From the cell containing the given text, extract its center point as (X, Y) coordinate. 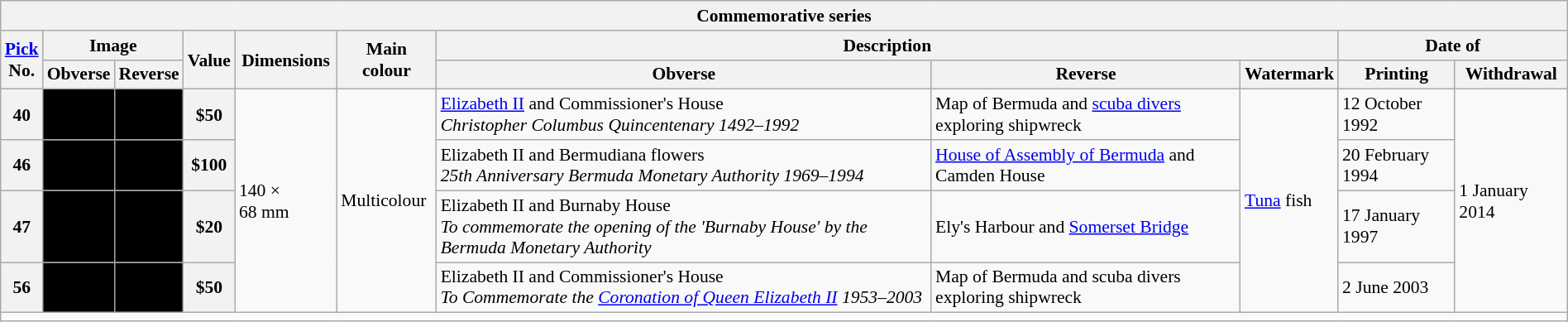
46 (22, 166)
20 February 1994 (1396, 166)
Elizabeth II and Commissioner's HouseTo Commemorate the Coronation of Queen Elizabeth II 1953–2003 (684, 286)
140 × 68 mm (286, 201)
Date of (1452, 45)
12 October 1992 (1396, 114)
Value (209, 60)
House of Assembly of Bermuda and Camden House (1086, 166)
40 (22, 114)
Elizabeth II and Bermudiana flowers25th Anniversary Bermuda Monetary Authority 1969–1994 (684, 166)
PickNo. (22, 60)
Description (887, 45)
Printing (1396, 74)
Dimensions (286, 60)
56 (22, 286)
$100 (209, 166)
1 January 2014 (1511, 201)
Tuna fish (1289, 201)
Withdrawal (1511, 74)
2 June 2003 (1396, 286)
Elizabeth II and Commissioner's HouseChristopher Columbus Quincentenary 1492–1992 (684, 114)
Elizabeth II and Burnaby HouseTo commemorate the opening of the 'Burnaby House' by the Bermuda Monetary Authority (684, 227)
Commemorative series (784, 16)
Image (113, 45)
$20 (209, 227)
Ely's Harbour and Somerset Bridge (1086, 227)
Watermark (1289, 74)
Main colour (386, 60)
17 January 1997 (1396, 227)
Multicolour (386, 201)
47 (22, 227)
